Return (X, Y) of the center of cell containing provided text 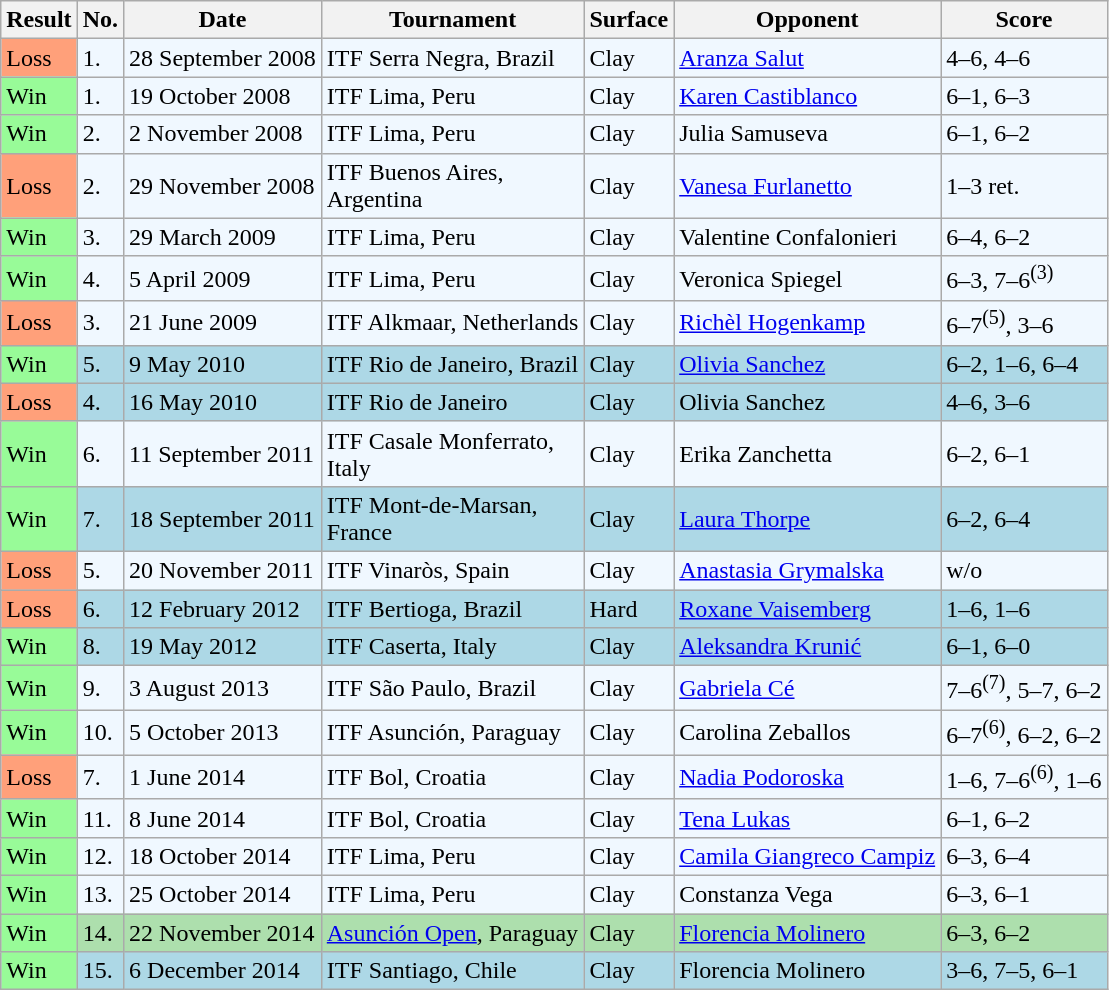
6–1, 6–0 (1024, 647)
11 September 2011 (223, 454)
2 November 2008 (223, 134)
6–4, 6–2 (1024, 237)
Date (223, 20)
Result (39, 20)
Surface (629, 20)
Asunción Open, Paraguay (452, 933)
15. (100, 971)
Aleksandra Krunić (808, 647)
ITF Buenos Aires, Argentina (452, 186)
Valentine Confalonieri (808, 237)
6–3, 6–2 (1024, 933)
ITF Vinaròs, Spain (452, 570)
6 December 2014 (223, 971)
4–6, 3–6 (1024, 402)
12 February 2012 (223, 609)
6–3, 6–1 (1024, 894)
25 October 2014 (223, 894)
ITF São Paulo, Brazil (452, 688)
6–3, 6–4 (1024, 856)
16 May 2010 (223, 402)
19 May 2012 (223, 647)
Gabriela Cé (808, 688)
5 April 2009 (223, 278)
ITF Caserta, Italy (452, 647)
1–3 ret. (1024, 186)
Karen Castiblanco (808, 96)
29 November 2008 (223, 186)
No. (100, 20)
11. (100, 818)
Carolina Zeballos (808, 732)
ITF Alkmaar, Netherlands (452, 324)
Constanza Vega (808, 894)
3–6, 7–5, 6–1 (1024, 971)
19 October 2008 (223, 96)
21 June 2009 (223, 324)
ITF Asunción, Paraguay (452, 732)
28 September 2008 (223, 58)
6–3, 7–6(3) (1024, 278)
9 May 2010 (223, 364)
Hard (629, 609)
w/o (1024, 570)
22 November 2014 (223, 933)
29 March 2009 (223, 237)
ITF Santiago, Chile (452, 971)
9. (100, 688)
Aranza Salut (808, 58)
5 October 2013 (223, 732)
4–6, 4–6 (1024, 58)
6–7(6), 6–2, 6–2 (1024, 732)
Camila Giangreco Campiz (808, 856)
ITF Rio de Janeiro (452, 402)
Score (1024, 20)
12. (100, 856)
Julia Samuseva (808, 134)
8 June 2014 (223, 818)
10. (100, 732)
Nadia Podoroska (808, 778)
6–7(5), 3–6 (1024, 324)
6–2, 6–4 (1024, 518)
Richèl Hogenkamp (808, 324)
Anastasia Grymalska (808, 570)
3 August 2013 (223, 688)
8. (100, 647)
ITF Rio de Janeiro, Brazil (452, 364)
18 September 2011 (223, 518)
20 November 2011 (223, 570)
6–2, 1–6, 6–4 (1024, 364)
Erika Zanchetta (808, 454)
6–1, 6–3 (1024, 96)
Roxane Vaisemberg (808, 609)
Tournament (452, 20)
18 October 2014 (223, 856)
1–6, 1–6 (1024, 609)
Laura Thorpe (808, 518)
ITF Serra Negra, Brazil (452, 58)
1 June 2014 (223, 778)
13. (100, 894)
Veronica Spiegel (808, 278)
ITF Bertioga, Brazil (452, 609)
ITF Mont-de-Marsan, France (452, 518)
Vanesa Furlanetto (808, 186)
1–6, 7–6(6), 1–6 (1024, 778)
7–6(7), 5–7, 6–2 (1024, 688)
6–2, 6–1 (1024, 454)
Tena Lukas (808, 818)
Opponent (808, 20)
14. (100, 933)
ITF Casale Monferrato, Italy (452, 454)
